Return the [x, y] coordinate for the center point of the cell that contains the specified text.  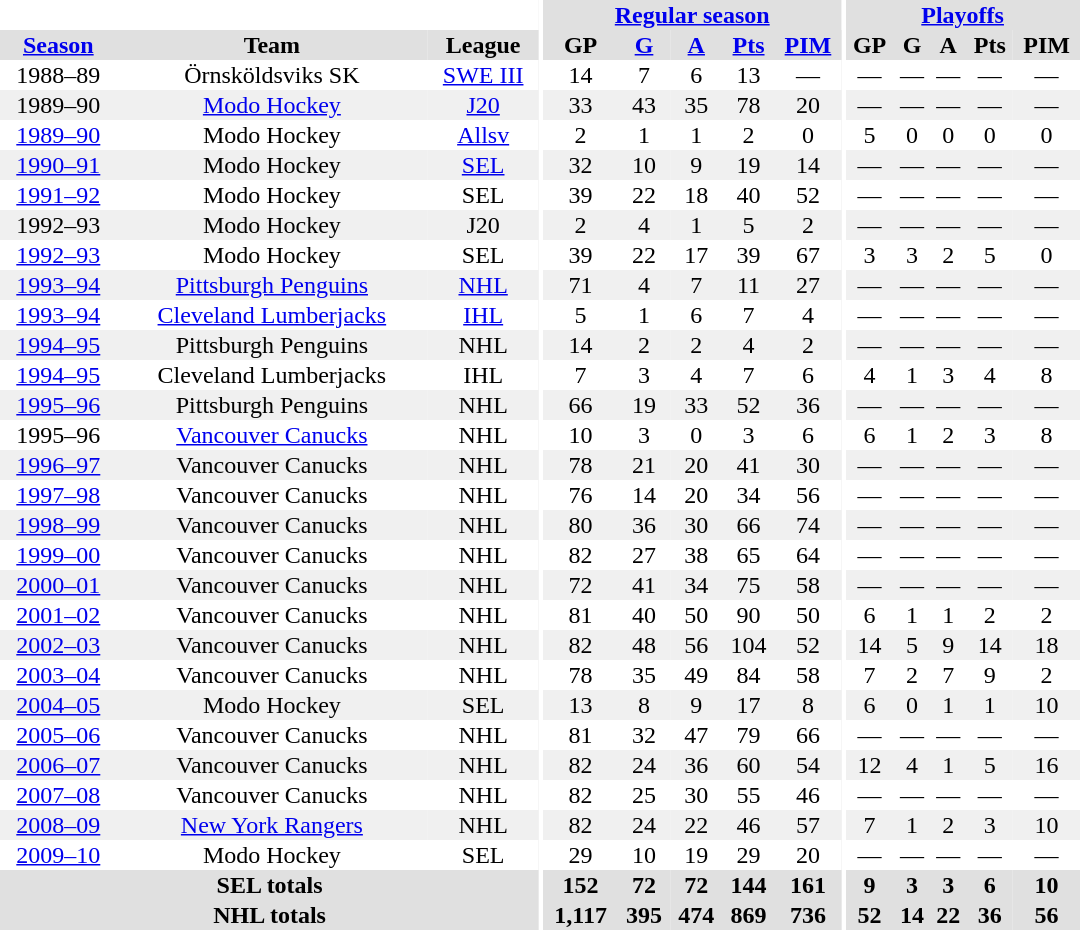
2001–02 [58, 615]
74 [808, 525]
57 [808, 825]
Regular season [692, 15]
2000–01 [58, 585]
16 [1046, 765]
38 [696, 555]
2004–05 [58, 705]
2003–04 [58, 675]
1999–00 [58, 555]
54 [808, 765]
1,117 [580, 915]
161 [808, 885]
1998–99 [58, 525]
104 [748, 645]
869 [748, 915]
395 [644, 915]
1996–97 [58, 465]
Season [58, 45]
12 [870, 765]
New York Rangers [272, 825]
2008–09 [58, 825]
1988–89 [58, 75]
1990–91 [58, 165]
48 [644, 645]
2006–07 [58, 765]
90 [748, 615]
25 [644, 795]
49 [696, 675]
NHL totals [270, 915]
71 [580, 285]
79 [748, 735]
75 [748, 585]
76 [580, 495]
65 [748, 555]
64 [808, 555]
2002–03 [58, 645]
144 [748, 885]
11 [748, 285]
84 [748, 675]
2007–08 [58, 795]
2005–06 [58, 735]
55 [748, 795]
Team [272, 45]
Allsv [483, 135]
80 [580, 525]
21 [644, 465]
SWE III [483, 75]
SEL totals [270, 885]
60 [748, 765]
736 [808, 915]
Playoffs [962, 15]
2009–10 [58, 855]
152 [580, 885]
1997–98 [58, 495]
47 [696, 735]
1991–92 [58, 195]
League [483, 45]
Örnsköldsviks SK [272, 75]
43 [644, 105]
474 [696, 915]
67 [808, 255]
